Return (x, y) of the center of cell containing provided text 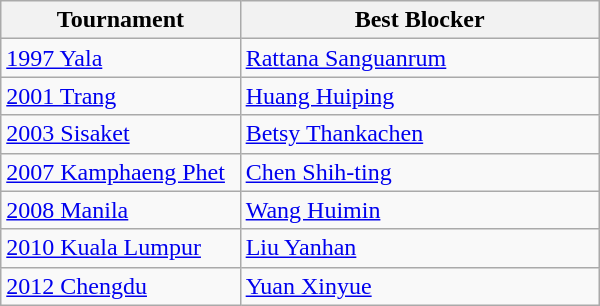
Huang Huiping (420, 96)
2003 Sisaket (120, 134)
Wang Huimin (420, 210)
Tournament (120, 20)
2001 Trang (120, 96)
2007 Kamphaeng Phet (120, 172)
2012 Chengdu (120, 286)
Best Blocker (420, 20)
Liu Yanhan (420, 248)
2010 Kuala Lumpur (120, 248)
Chen Shih-ting (420, 172)
2008 Manila (120, 210)
Yuan Xinyue (420, 286)
1997 Yala (120, 58)
Rattana Sanguanrum (420, 58)
Betsy Thankachen (420, 134)
